From the cell containing the given text, extract its center point as (x, y) coordinate. 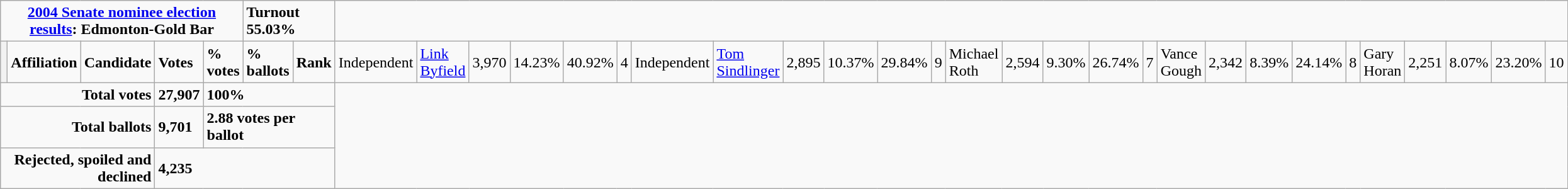
2,251 (1425, 62)
4 (624, 62)
27,907 (179, 94)
Candidate (118, 62)
2,895 (803, 62)
Votes (179, 62)
7 (1149, 62)
8 (1353, 62)
9 (938, 62)
14.23% (536, 62)
9.30% (1066, 62)
8.39% (1269, 62)
% ballots (268, 62)
Affiliation (44, 62)
% votes (223, 62)
Total ballots (78, 127)
Total votes (78, 94)
Vance Gough (1181, 62)
40.92% (590, 62)
26.74% (1115, 62)
24.14% (1319, 62)
2004 Senate nominee election results: Edmonton-Gold Bar (122, 21)
100% (269, 94)
Tom Sindlinger (748, 62)
2.88 votes per ballot (269, 127)
8.07% (1469, 62)
Turnout 55.03% (289, 21)
29.84% (904, 62)
Rejected, spoiled and declined (78, 168)
23.20% (1518, 62)
10 (1556, 62)
4,235 (245, 168)
10.37% (851, 62)
3,970 (490, 62)
Michael Roth (974, 62)
Gary Horan (1382, 62)
2,342 (1226, 62)
Link Byfield (443, 62)
9,701 (179, 127)
Rank (313, 62)
2,594 (1022, 62)
